Output the [x, y] coordinate of the center of the cell containing the given text.  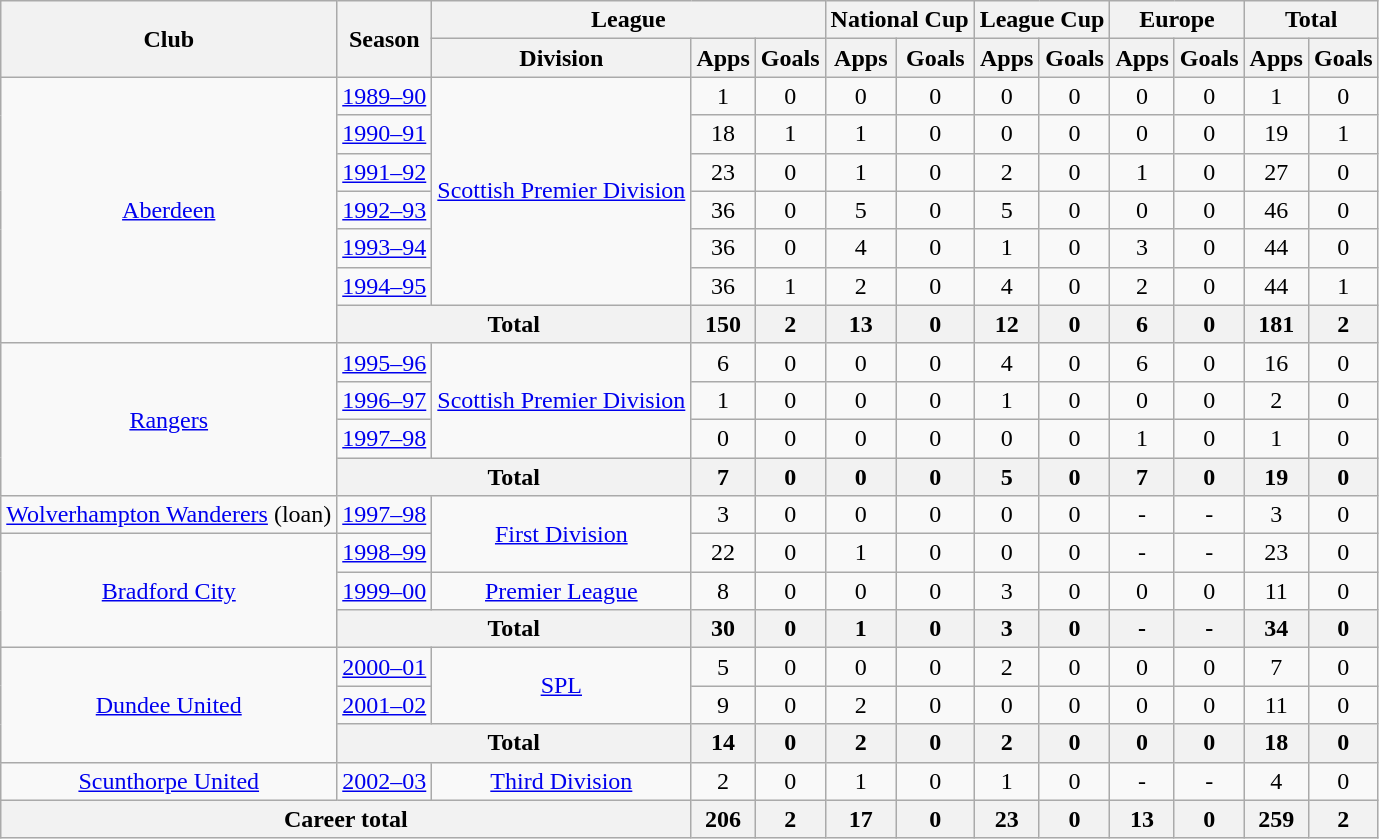
2000–01 [384, 667]
206 [723, 819]
Season [384, 39]
46 [1276, 210]
14 [723, 743]
Club [169, 39]
1990–91 [384, 134]
Wolverhampton Wanderers (loan) [169, 515]
1994–95 [384, 286]
34 [1276, 629]
1991–92 [384, 172]
1995–96 [384, 362]
1989–90 [384, 96]
1992–93 [384, 210]
Third Division [562, 781]
22 [723, 553]
Career total [346, 819]
Premier League [562, 591]
League [628, 20]
League Cup [1042, 20]
Division [562, 58]
First Division [562, 534]
Bradford City [169, 591]
150 [723, 324]
259 [1276, 819]
2001–02 [384, 705]
1999–00 [384, 591]
SPL [562, 686]
9 [723, 705]
27 [1276, 172]
16 [1276, 362]
Europe [1177, 20]
2002–03 [384, 781]
1998–99 [384, 553]
1996–97 [384, 400]
12 [1006, 324]
17 [861, 819]
1993–94 [384, 248]
Dundee United [169, 705]
8 [723, 591]
National Cup [900, 20]
Rangers [169, 419]
Aberdeen [169, 210]
30 [723, 629]
Scunthorpe United [169, 781]
181 [1276, 324]
